Extract the (X, Y) coordinate from the center of the cell holding the provided text.  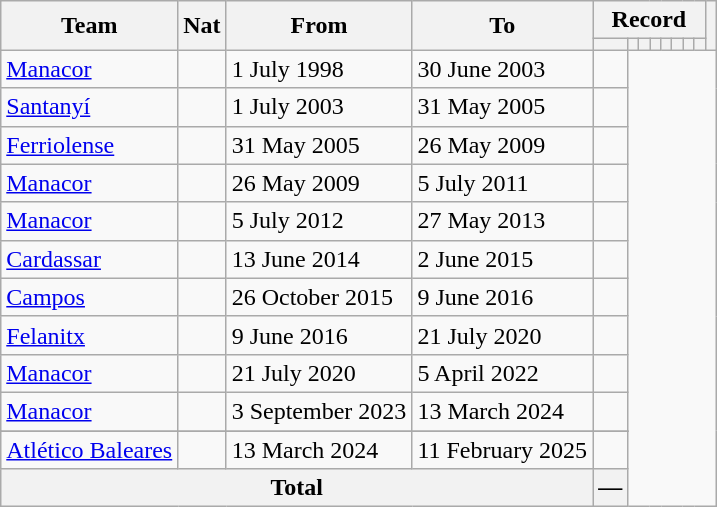
30 June 2003 (502, 69)
13 June 2014 (319, 259)
Ferriolense (90, 145)
2 June 2015 (502, 259)
To (502, 26)
Record (649, 20)
5 July 2011 (502, 183)
26 October 2015 (319, 297)
1 July 1998 (319, 69)
From (319, 26)
11 February 2025 (502, 449)
Santanyí (90, 107)
Atlético Baleares (90, 449)
Cardassar (90, 259)
5 July 2012 (319, 221)
3 September 2023 (319, 411)
Nat (202, 26)
1 July 2003 (319, 107)
Felanitx (90, 335)
Team (90, 26)
— (610, 488)
Campos (90, 297)
Total (297, 488)
27 May 2013 (502, 221)
5 April 2022 (502, 373)
